Find where the given text appears and provide that cell's center as [x, y] coordinate. 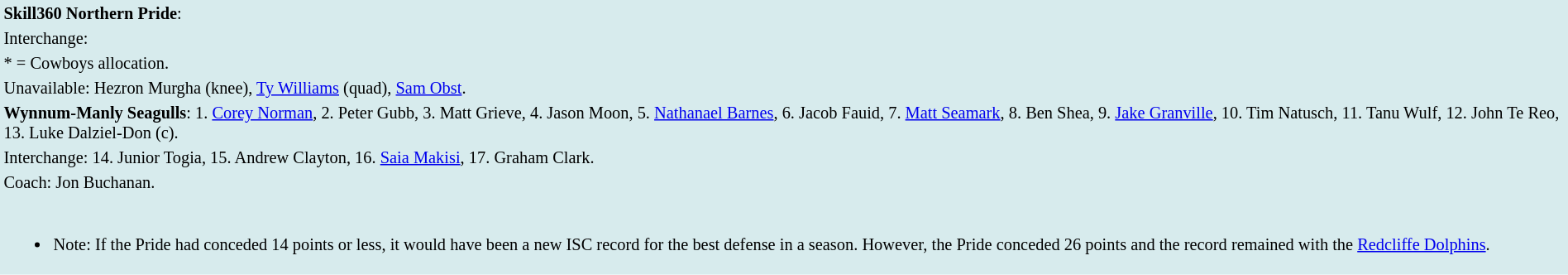
Interchange: 14. Junior Togia, 15. Andrew Clayton, 16. Saia Makisi, 17. Graham Clark. [784, 157]
* = Cowboys allocation. [784, 63]
Skill360 Northern Pride: [784, 13]
Coach: Jon Buchanan. [784, 182]
Interchange: [784, 38]
Unavailable: Hezron Murgha (knee), Ty Williams (quad), Sam Obst. [784, 88]
